Detect which cell encompasses the target text, then output its (X, Y) center coordinate. 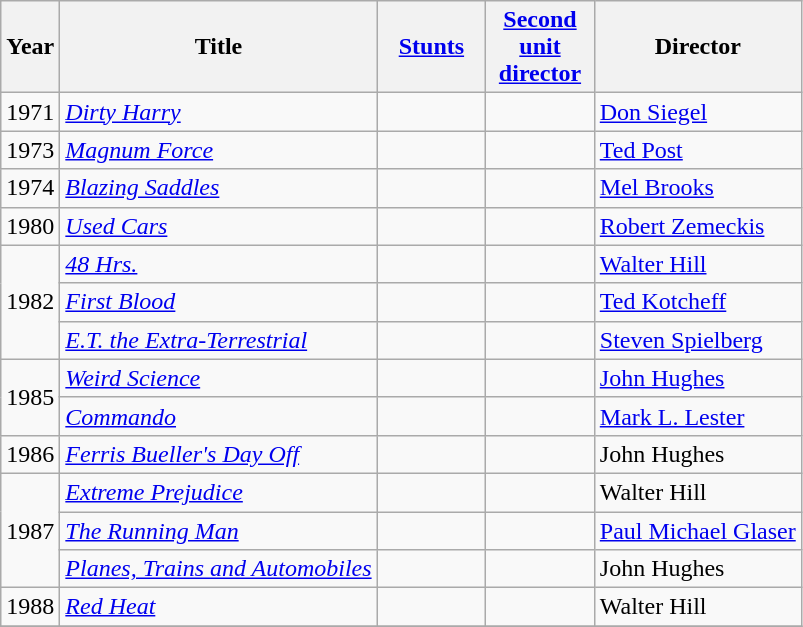
Ferris Bueller's Day Off (218, 454)
Ted Post (698, 150)
Dirty Harry (218, 112)
Weird Science (218, 378)
48 Hrs. (218, 264)
Commando (218, 416)
Extreme Prejudice (218, 492)
1980 (30, 226)
Planes, Trains and Automobiles (218, 569)
1974 (30, 188)
Paul Michael Glaser (698, 531)
Mel Brooks (698, 188)
1973 (30, 150)
E.T. the Extra-Terrestrial (218, 340)
The Running Man (218, 531)
Magnum Force (218, 150)
Stunts (432, 47)
Blazing Saddles (218, 188)
1987 (30, 530)
Mark L. Lester (698, 416)
Don Siegel (698, 112)
Used Cars (218, 226)
Steven Spielberg (698, 340)
Ted Kotcheff (698, 302)
Robert Zemeckis (698, 226)
Title (218, 47)
1985 (30, 397)
1982 (30, 302)
Year (30, 47)
1986 (30, 454)
Red Heat (218, 607)
First Blood (218, 302)
Second unit director (540, 47)
1988 (30, 607)
Director (698, 47)
1971 (30, 112)
